Determine the (x, y) coordinate at the center of the cell enclosing the given text.  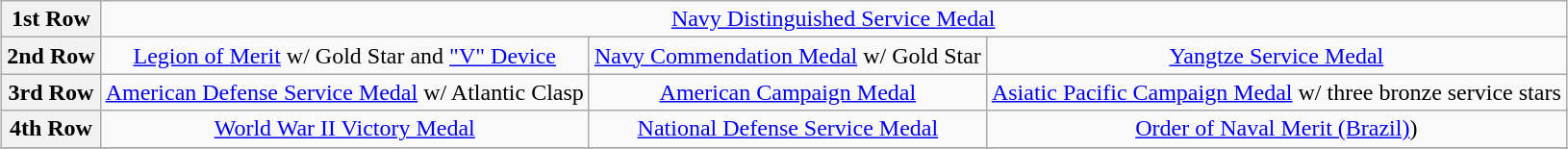
Navy Commendation Medal w/ Gold Star (787, 56)
3rd Row (51, 92)
Navy Distinguished Service Medal (833, 19)
American Defense Service Medal w/ Atlantic Clasp (344, 92)
Yangtze Service Medal (1276, 56)
World War II Victory Medal (344, 129)
American Campaign Medal (787, 92)
1st Row (51, 19)
4th Row (51, 129)
Asiatic Pacific Campaign Medal w/ three bronze service stars (1276, 92)
Order of Naval Merit (Brazil)) (1276, 129)
Legion of Merit w/ Gold Star and "V" Device (344, 56)
National Defense Service Medal (787, 129)
2nd Row (51, 56)
